For the text-containing cell, return its midpoint in [x, y] coordinate format. 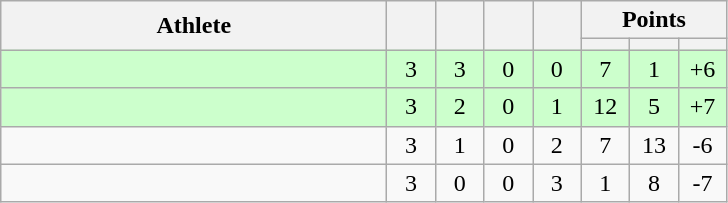
12 [606, 107]
-6 [702, 145]
Athlete [194, 26]
5 [654, 107]
Points [654, 20]
+6 [702, 69]
-7 [702, 183]
+7 [702, 107]
13 [654, 145]
8 [654, 183]
